Determine the [X, Y] coordinate at the center of the cell enclosing the given text.  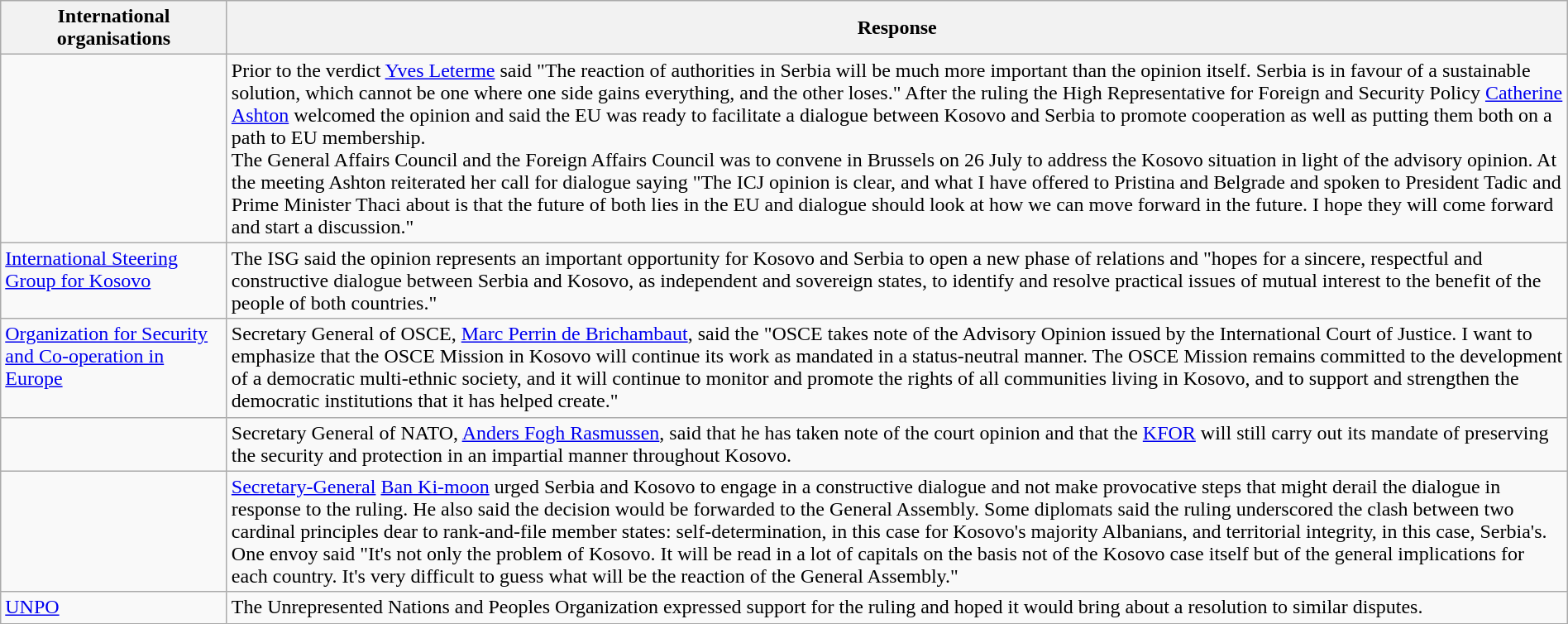
Response [896, 28]
UNPO [114, 607]
The Unrepresented Nations and Peoples Organization expressed support for the ruling and hoped it would bring about a resolution to similar disputes. [896, 607]
International Steering Group for Kosovo [114, 281]
International organisations [114, 28]
Organization for Security and Co-operation in Europe [114, 367]
